Output the (X, Y) coordinate of the center of the cell containing the given text.  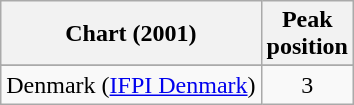
Chart (2001) (131, 34)
3 (307, 85)
Denmark (IFPI Denmark) (131, 85)
Peakposition (307, 34)
